Scan for the cell matching the given text and deliver its (X, Y) coordinate at center. 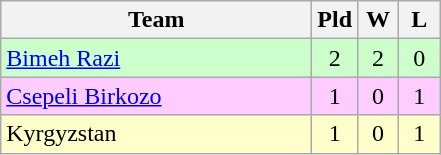
Csepeli Birkozo (156, 96)
Pld (335, 20)
L (420, 20)
Team (156, 20)
W (378, 20)
Kyrgyzstan (156, 134)
Bimeh Razi (156, 58)
